Pinpoint the cell where the given text exists, returning its [x, y] midpoint coordinate. 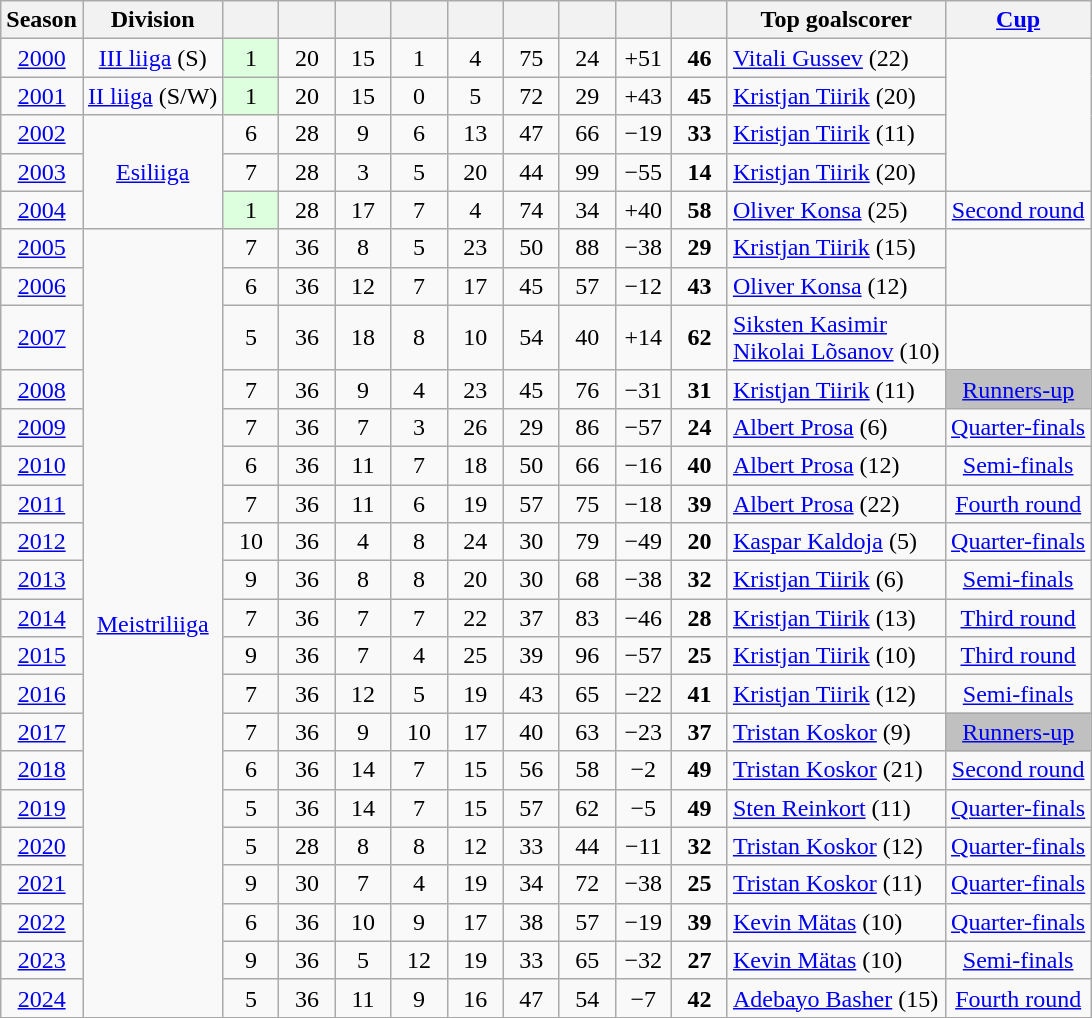
Kristjan Tiirik (15) [836, 248]
Tristan Koskor (21) [836, 770]
2011 [42, 503]
Tristan Koskor (11) [836, 884]
2006 [42, 286]
22 [475, 618]
2021 [42, 884]
2008 [42, 389]
−5 [643, 808]
42 [699, 998]
41 [699, 694]
2015 [42, 656]
2001 [42, 96]
2018 [42, 770]
2017 [42, 732]
46 [699, 58]
Albert Prosa (6) [836, 427]
Cup [1018, 20]
2004 [42, 210]
2007 [42, 338]
−49 [643, 542]
−55 [643, 172]
Vitali Gussev (22) [836, 58]
31 [699, 389]
27 [699, 960]
Tristan Koskor (12) [836, 846]
16 [475, 998]
2022 [42, 922]
13 [475, 134]
79 [587, 542]
Kristjan Tiirik (13) [836, 618]
−7 [643, 998]
+51 [643, 58]
−32 [643, 960]
2019 [42, 808]
Sten Reinkort (11) [836, 808]
Albert Prosa (12) [836, 465]
Adebayo Basher (15) [836, 998]
63 [587, 732]
26 [475, 427]
+14 [643, 338]
−16 [643, 465]
−22 [643, 694]
2010 [42, 465]
+40 [643, 210]
2023 [42, 960]
76 [587, 389]
−23 [643, 732]
0 [419, 96]
Oliver Konsa (25) [836, 210]
83 [587, 618]
Season [42, 20]
Siksten Kasimir Nikolai Lõsanov (10) [836, 338]
−12 [643, 286]
Kristjan Tiirik (10) [836, 656]
38 [531, 922]
86 [587, 427]
Kaspar Kaldoja (5) [836, 542]
2002 [42, 134]
Kristjan Tiirik (12) [836, 694]
99 [587, 172]
2003 [42, 172]
74 [531, 210]
2024 [42, 998]
68 [587, 580]
−31 [643, 389]
Kristjan Tiirik (6) [836, 580]
−11 [643, 846]
88 [587, 248]
2005 [42, 248]
Oliver Konsa (12) [836, 286]
−18 [643, 503]
Albert Prosa (22) [836, 503]
−46 [643, 618]
Division [152, 20]
III liiga (S) [152, 58]
2009 [42, 427]
2000 [42, 58]
II liiga (S/W) [152, 96]
+43 [643, 96]
−2 [643, 770]
Meistriliiga [152, 623]
2014 [42, 618]
Tristan Koskor (9) [836, 732]
Esiliiga [152, 172]
56 [531, 770]
2013 [42, 580]
2016 [42, 694]
2020 [42, 846]
2012 [42, 542]
Top goalscorer [836, 20]
96 [587, 656]
